Determine the [x, y] coordinate at the center of the cell enclosing the given text.  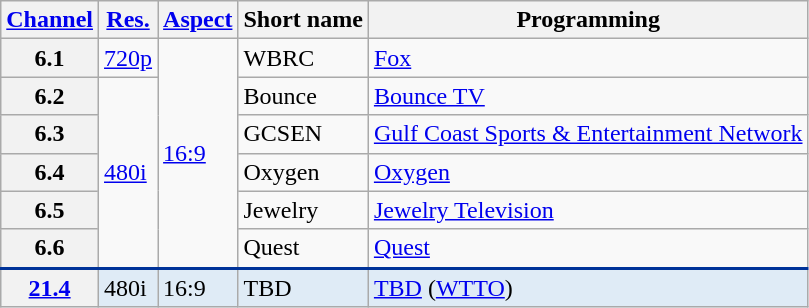
Programming [588, 20]
TBD [303, 288]
Bounce [303, 96]
Bounce TV [588, 96]
21.4 [50, 288]
Aspect [198, 20]
6.6 [50, 248]
Jewelry [303, 210]
TBD (WTTO) [588, 288]
Short name [303, 20]
WBRC [303, 58]
Channel [50, 20]
6.2 [50, 96]
Gulf Coast Sports & Entertainment Network [588, 134]
6.1 [50, 58]
6.4 [50, 172]
Res. [128, 20]
720p [128, 58]
Fox [588, 58]
Jewelry Television [588, 210]
GCSEN [303, 134]
6.3 [50, 134]
6.5 [50, 210]
